Determine the (X, Y) coordinate at the center of the cell enclosing the given text.  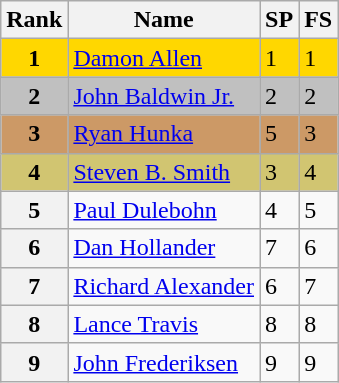
Richard Alexander (164, 286)
Ryan Hunka (164, 134)
Rank (34, 20)
FS (318, 20)
Lance Travis (164, 324)
Damon Allen (164, 58)
Steven B. Smith (164, 172)
Paul Dulebohn (164, 210)
John Baldwin Jr. (164, 96)
John Frederiksen (164, 362)
Dan Hollander (164, 248)
SP (280, 20)
Name (164, 20)
